Return [X, Y] of the center of cell containing provided text 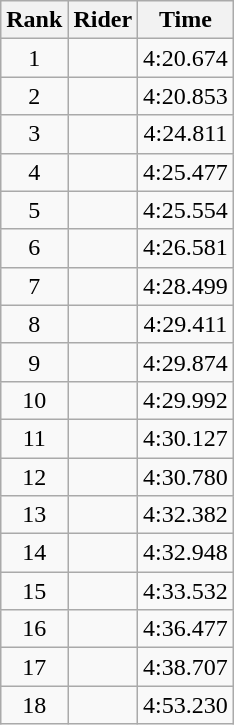
Time [186, 20]
14 [34, 553]
4:29.874 [186, 362]
4:33.532 [186, 591]
9 [34, 362]
Rider [103, 20]
4:20.674 [186, 58]
4:25.554 [186, 210]
3 [34, 134]
15 [34, 591]
2 [34, 96]
7 [34, 286]
10 [34, 400]
18 [34, 705]
16 [34, 629]
4 [34, 172]
13 [34, 515]
4:28.499 [186, 286]
4:24.811 [186, 134]
Rank [34, 20]
4:30.780 [186, 477]
4:32.382 [186, 515]
5 [34, 210]
12 [34, 477]
17 [34, 667]
4:20.853 [186, 96]
4:30.127 [186, 438]
4:26.581 [186, 248]
8 [34, 324]
4:32.948 [186, 553]
4:53.230 [186, 705]
11 [34, 438]
6 [34, 248]
4:29.411 [186, 324]
4:38.707 [186, 667]
4:25.477 [186, 172]
4:36.477 [186, 629]
1 [34, 58]
4:29.992 [186, 400]
